Pinpoint the cell where the given text exists, returning its (x, y) midpoint coordinate. 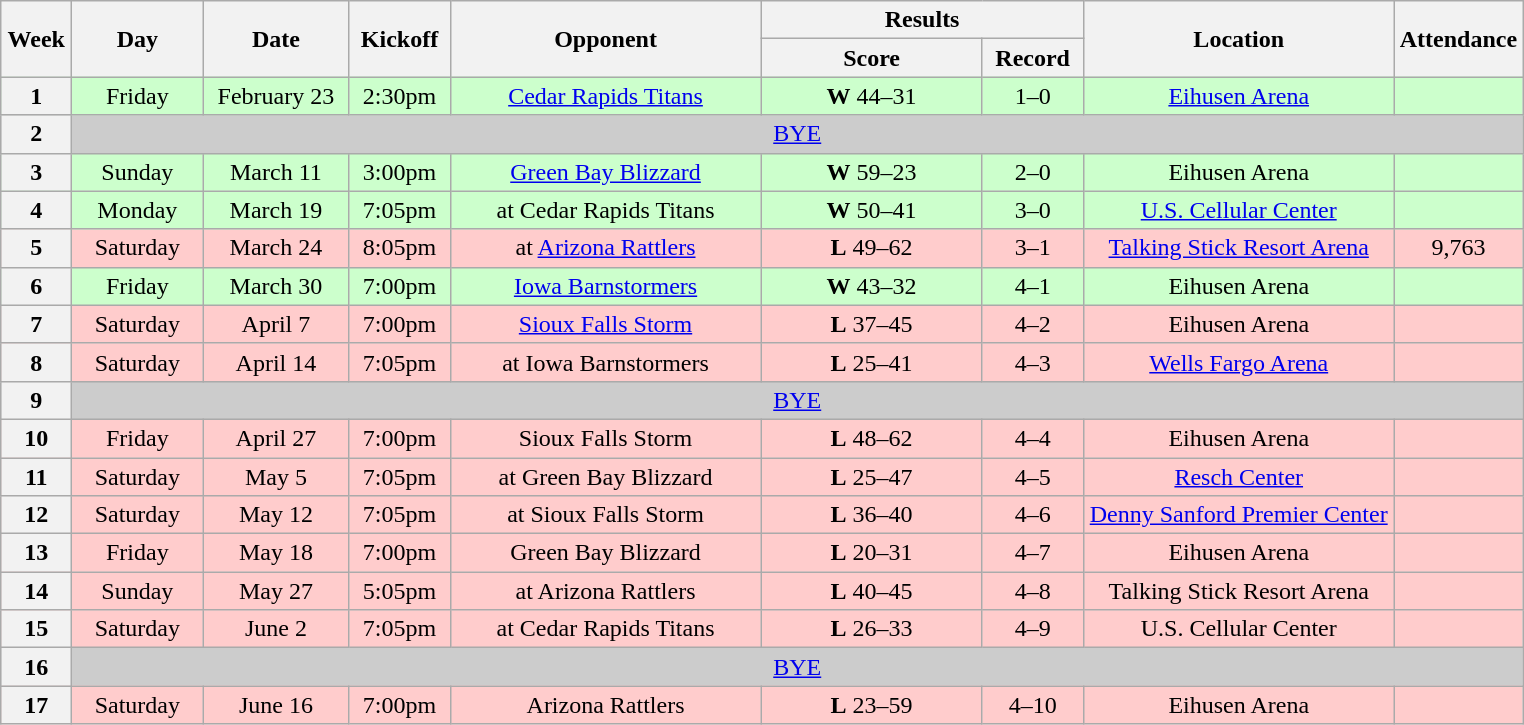
7 (36, 324)
4–9 (1032, 629)
15 (36, 629)
March 19 (276, 210)
L 26–33 (872, 629)
10 (36, 438)
L 25–41 (872, 362)
6 (36, 286)
4–2 (1032, 324)
March 24 (276, 248)
Kickoff (400, 39)
Day (138, 39)
4–10 (1032, 705)
3:00pm (400, 172)
W 44–31 (872, 96)
5 (36, 248)
Iowa Barnstormers (606, 286)
3 (36, 172)
at Green Bay Blizzard (606, 477)
1–0 (1032, 96)
Arizona Rattlers (606, 705)
Score (872, 58)
W 43–32 (872, 286)
February 23 (276, 96)
April 7 (276, 324)
13 (36, 553)
9 (36, 400)
3–1 (1032, 248)
3–0 (1032, 210)
2:30pm (400, 96)
L 23–59 (872, 705)
W 50–41 (872, 210)
April 27 (276, 438)
March 11 (276, 172)
Monday (138, 210)
8:05pm (400, 248)
4–4 (1032, 438)
May 5 (276, 477)
April 14 (276, 362)
2 (36, 134)
4–3 (1032, 362)
Cedar Rapids Titans (606, 96)
L 25–47 (872, 477)
8 (36, 362)
March 30 (276, 286)
4 (36, 210)
Location (1238, 39)
L 37–45 (872, 324)
16 (36, 667)
L 20–31 (872, 553)
L 49–62 (872, 248)
4–1 (1032, 286)
Attendance (1458, 39)
L 48–62 (872, 438)
at Sioux Falls Storm (606, 515)
Resch Center (1238, 477)
Record (1032, 58)
4–6 (1032, 515)
11 (36, 477)
17 (36, 705)
9,763 (1458, 248)
Opponent (606, 39)
4–5 (1032, 477)
May 18 (276, 553)
Week (36, 39)
4–8 (1032, 591)
1 (36, 96)
Date (276, 39)
W 59–23 (872, 172)
14 (36, 591)
June 2 (276, 629)
Wells Fargo Arena (1238, 362)
L 36–40 (872, 515)
2–0 (1032, 172)
Denny Sanford Premier Center (1238, 515)
5:05pm (400, 591)
June 16 (276, 705)
at Iowa Barnstormers (606, 362)
4–7 (1032, 553)
12 (36, 515)
May 12 (276, 515)
L 40–45 (872, 591)
May 27 (276, 591)
Results (922, 20)
